Capture the cell that displays the provided text and extract its [x, y] central coordinate. 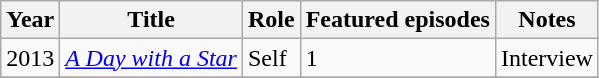
Role [271, 20]
Year [30, 20]
Notes [546, 20]
Title [152, 20]
1 [398, 58]
Featured episodes [398, 20]
A Day with a Star [152, 58]
Interview [546, 58]
Self [271, 58]
2013 [30, 58]
